Find where the given text appears and provide that cell's center as [x, y] coordinate. 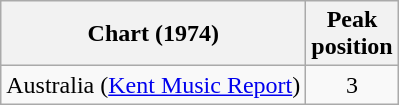
Peakposition [352, 34]
3 [352, 85]
Australia (Kent Music Report) [154, 85]
Chart (1974) [154, 34]
